Detect which cell encompasses the target text, then output its [X, Y] center coordinate. 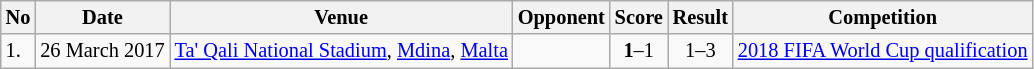
1. [18, 51]
1–1 [639, 51]
2018 FIFA World Cup qualification [883, 51]
Opponent [562, 17]
26 March 2017 [102, 51]
Date [102, 17]
No [18, 17]
Score [639, 17]
1–3 [700, 51]
Ta' Qali National Stadium, Mdina, Malta [342, 51]
Competition [883, 17]
Result [700, 17]
Venue [342, 17]
